Determine the (X, Y) coordinate at the center of the cell enclosing the given text.  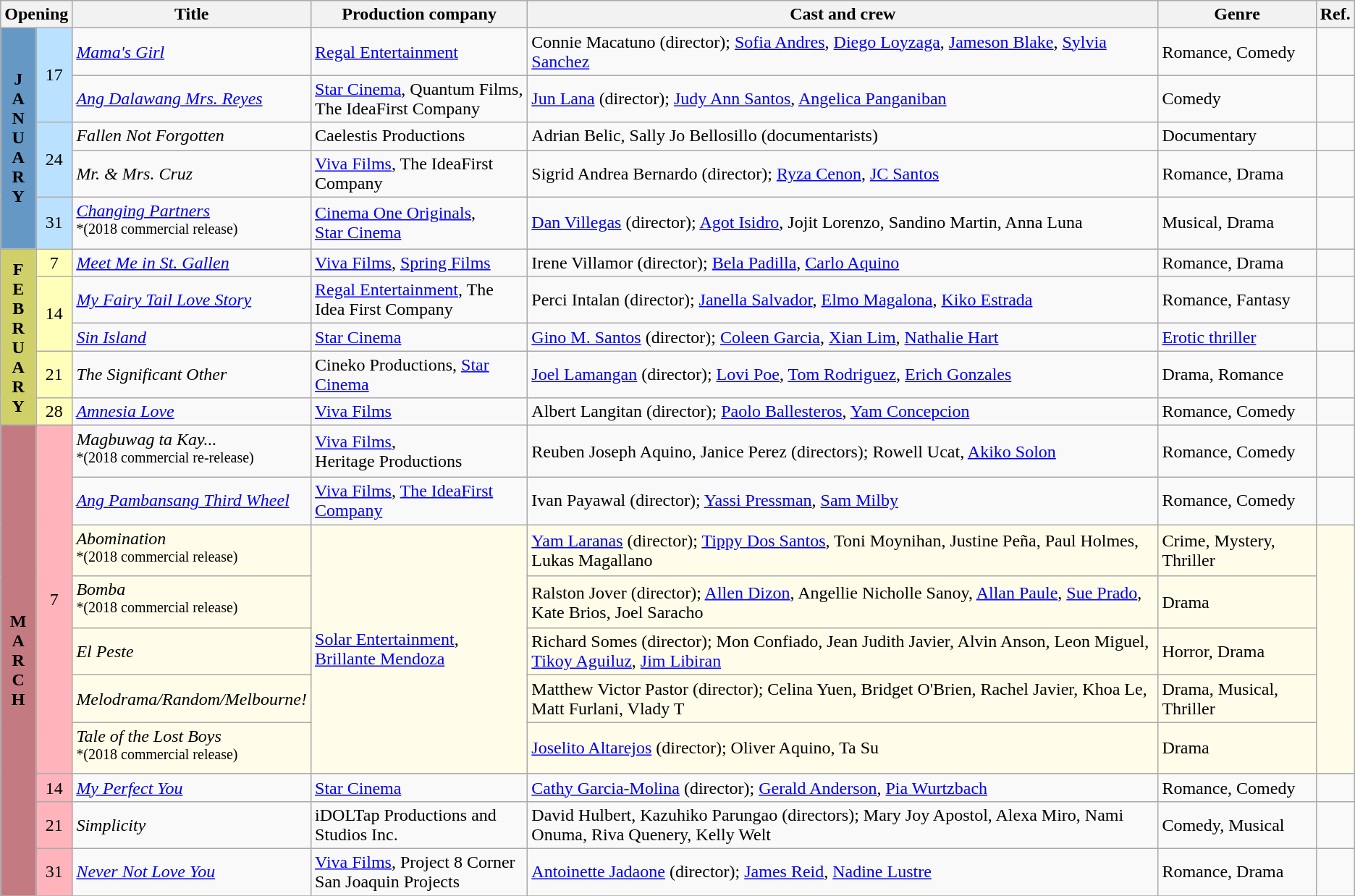
Fallen Not Forgotten (192, 136)
17 (54, 75)
Crime, Mystery, Thriller (1237, 551)
Comedy (1237, 98)
Viva Films (420, 412)
Ralston Jover (director); Allen Dizon, Angellie Nicholle Sanoy, Allan Paule, Sue Prado, Kate Brios, Joel Saracho (843, 602)
Changing Partners *(2018 commercial release) (192, 223)
Opening (36, 14)
Mama's Girl (192, 52)
Title (192, 14)
JANUARY (19, 139)
Viva Films, Spring Films (420, 263)
Connie Macatuno (director); Sofia Andres, Diego Loyzaga, Jameson Blake, Sylvia Sanchez (843, 52)
Richard Somes (director); Mon Confiado, Jean Judith Javier, Alvin Anson, Leon Miguel, Tikoy Aguiluz, Jim Libiran (843, 651)
Genre (1237, 14)
Erotic thriller (1237, 337)
Sigrid Andrea Bernardo (director); Ryza Cenon, JC Santos (843, 174)
Adrian Belic, Sally Jo Bellosillo (documentarists) (843, 136)
Cast and crew (843, 14)
Viva Films,Heritage Productions (420, 452)
Ang Dalawang Mrs. Reyes (192, 98)
Musical, Drama (1237, 223)
Drama, Musical, Thriller (1237, 699)
28 (54, 412)
Antoinette Jadaone (director); James Reid, Nadine Lustre (843, 871)
Mr. & Mrs. Cruz (192, 174)
Reuben Joseph Aquino, Janice Perez (directors); Rowell Ucat, Akiko Solon (843, 452)
Tale of the Lost Boys *(2018 commercial release) (192, 748)
Sin Island (192, 337)
Regal Entertainment, The Idea First Company (420, 300)
Solar Entertainment,Brillante Mendoza (420, 650)
Drama, Romance (1237, 375)
Cineko Productions, Star Cinema (420, 375)
El Peste (192, 651)
Regal Entertainment (420, 52)
My Fairy Tail Love Story (192, 300)
Perci Intalan (director); Janella Salvador, Elmo Magalona, Kiko Estrada (843, 300)
David Hulbert, Kazuhiko Parungao (directors); Mary Joy Apostol, Alexa Miro, Nami Onuma, Riva Quenery, Kelly Welt (843, 825)
Ivan Payawal (director); Yassi Pressman, Sam Milby (843, 501)
Amnesia Love (192, 412)
Jun Lana (director); Judy Ann Santos, Angelica Panganiban (843, 98)
Cinema One Originals,Star Cinema (420, 223)
Irene Villamor (director); Bela Padilla, Carlo Aquino (843, 263)
Magbuwag ta Kay... *(2018 commercial re-release) (192, 452)
Bomba *(2018 commercial release) (192, 602)
Albert Langitan (director); Paolo Ballesteros, Yam Concepcion (843, 412)
Joselito Altarejos (director); Oliver Aquino, Ta Su (843, 748)
Joel Lamangan (director); Lovi Poe, Tom Rodriguez, Erich Gonzales (843, 375)
iDOLTap Productions and Studios Inc. (420, 825)
Melodrama/Random/Melbourne! (192, 699)
Horror, Drama (1237, 651)
Production company (420, 14)
Matthew Victor Pastor (director); Celina Yuen, Bridget O'Brien, Rachel Javier, Khoa Le, Matt Furlani, Vlady T (843, 699)
Ref. (1335, 14)
Yam Laranas (director); Tippy Dos Santos, Toni Moynihan, Justine Peña, Paul Holmes, Lukas Magallano (843, 551)
Viva Films, Project 8 Corner San Joaquin Projects (420, 871)
Gino M. Santos (director); Coleen Garcia, Xian Lim, Nathalie Hart (843, 337)
Star Cinema, Quantum Films, The IdeaFirst Company (420, 98)
Dan Villegas (director); Agot Isidro, Jojit Lorenzo, Sandino Martin, Anna Luna (843, 223)
Simplicity (192, 825)
24 (54, 159)
Never Not Love You (192, 871)
Ang Pambansang Third Wheel (192, 501)
Romance, Fantasy (1237, 300)
My Perfect You (192, 787)
Caelestis Productions (420, 136)
Documentary (1237, 136)
MARCH (19, 661)
FEBRUARY (19, 337)
Abomination *(2018 commercial release) (192, 551)
Comedy, Musical (1237, 825)
Meet Me in St. Gallen (192, 263)
The Significant Other (192, 375)
Cathy Garcia-Molina (director); Gerald Anderson, Pia Wurtzbach (843, 787)
